Determine the [X, Y] coordinate at the center of the cell enclosing the given text.  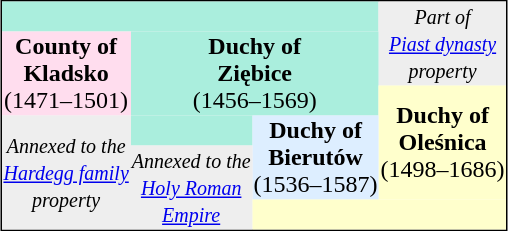
Duchy ofOleśnica(1498–1686) [442, 143]
County ofKladsko(1471–1501) [66, 74]
Part ofPiast dynastyproperty [442, 44]
Annexed to theHoly RomanEmpire [191, 188]
Duchy ofBierutów(1536–1587) [316, 158]
Duchy ofZiębice(1456–1569) [254, 74]
Annexed to theHardegg familyproperty [66, 173]
